Pinpoint the cell where the given text exists, returning its [x, y] midpoint coordinate. 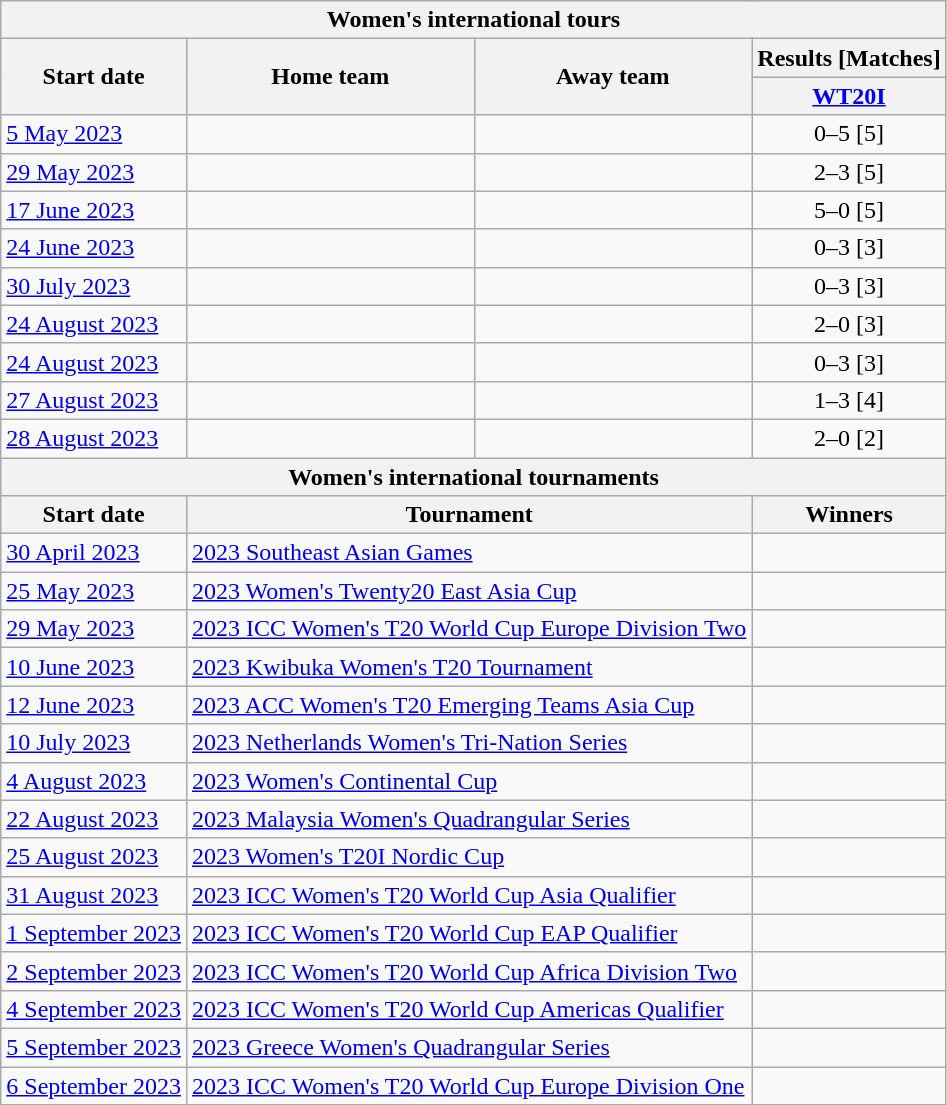
6 September 2023 [94, 1085]
28 August 2023 [94, 438]
2023 ACC Women's T20 Emerging Teams Asia Cup [468, 705]
25 May 2023 [94, 591]
2 September 2023 [94, 971]
25 August 2023 [94, 857]
2023 Netherlands Women's Tri-Nation Series [468, 743]
27 August 2023 [94, 400]
2023 Southeast Asian Games [468, 553]
2023 ICC Women's T20 World Cup Europe Division Two [468, 629]
2023 ICC Women's T20 World Cup Asia Qualifier [468, 895]
Away team [613, 77]
Women's international tournaments [474, 477]
0–5 [5] [850, 134]
22 August 2023 [94, 819]
4 August 2023 [94, 781]
Winners [849, 515]
2023 Women's Twenty20 East Asia Cup [468, 591]
30 July 2023 [94, 286]
2–0 [2] [850, 438]
5 May 2023 [94, 134]
2023 Women's T20I Nordic Cup [468, 857]
2023 ICC Women's T20 World Cup EAP Qualifier [468, 933]
30 April 2023 [94, 553]
Women's international tours [474, 20]
2023 Greece Women's Quadrangular Series [468, 1047]
5 September 2023 [94, 1047]
2023 Kwibuka Women's T20 Tournament [468, 667]
2023 ICC Women's T20 World Cup Americas Qualifier [468, 1009]
1 September 2023 [94, 933]
2–3 [5] [850, 172]
10 July 2023 [94, 743]
Home team [330, 77]
2023 Malaysia Women's Quadrangular Series [468, 819]
2023 Women's Continental Cup [468, 781]
2023 ICC Women's T20 World Cup Europe Division One [468, 1085]
2023 ICC Women's T20 World Cup Africa Division Two [468, 971]
5–0 [5] [850, 210]
1–3 [4] [850, 400]
10 June 2023 [94, 667]
17 June 2023 [94, 210]
4 September 2023 [94, 1009]
Tournament [468, 515]
31 August 2023 [94, 895]
24 June 2023 [94, 248]
12 June 2023 [94, 705]
2–0 [3] [850, 324]
WT20I [850, 96]
Results [Matches] [850, 58]
